Return the [x, y] coordinate for the center point of the cell that contains the specified text.  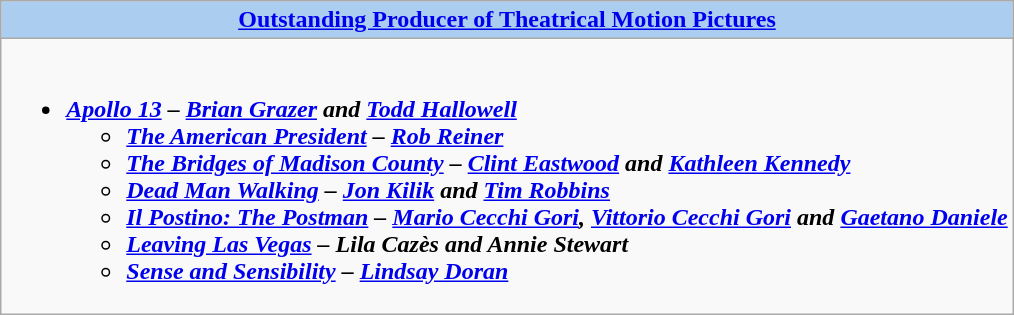
Outstanding Producer of Theatrical Motion Pictures [507, 20]
